For the text-containing cell, return its midpoint in (x, y) coordinate format. 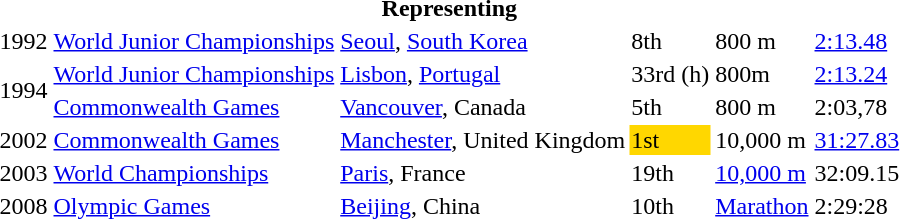
19th (670, 173)
Paris, France (483, 173)
World Championships (194, 173)
8th (670, 41)
800m (762, 74)
33rd (h) (670, 74)
Vancouver, Canada (483, 107)
5th (670, 107)
1st (670, 140)
Lisbon, Portugal (483, 74)
Seoul, South Korea (483, 41)
Manchester, United Kingdom (483, 140)
